Pinpoint the cell where the given text exists, returning its (x, y) midpoint coordinate. 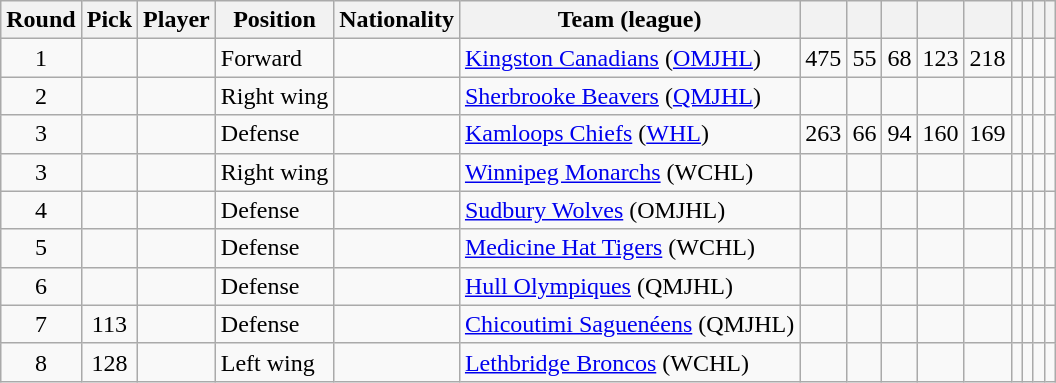
Medicine Hat Tigers (WCHL) (629, 248)
Player (177, 20)
Position (274, 20)
Round (41, 20)
2 (41, 96)
128 (109, 362)
Forward (274, 58)
263 (824, 134)
Winnipeg Monarchs (WCHL) (629, 172)
4 (41, 210)
123 (940, 58)
8 (41, 362)
5 (41, 248)
160 (940, 134)
Left wing (274, 362)
94 (900, 134)
218 (988, 58)
113 (109, 324)
Sherbrooke Beavers (QMJHL) (629, 96)
Nationality (397, 20)
66 (864, 134)
Pick (109, 20)
6 (41, 286)
169 (988, 134)
Lethbridge Broncos (WCHL) (629, 362)
1 (41, 58)
475 (824, 58)
68 (900, 58)
55 (864, 58)
Kingston Canadians (OMJHL) (629, 58)
7 (41, 324)
Chicoutimi Saguenéens (QMJHL) (629, 324)
Team (league) (629, 20)
Kamloops Chiefs (WHL) (629, 134)
Sudbury Wolves (OMJHL) (629, 210)
Hull Olympiques (QMJHL) (629, 286)
